Find where the given text appears and provide that cell's center as [X, Y] coordinate. 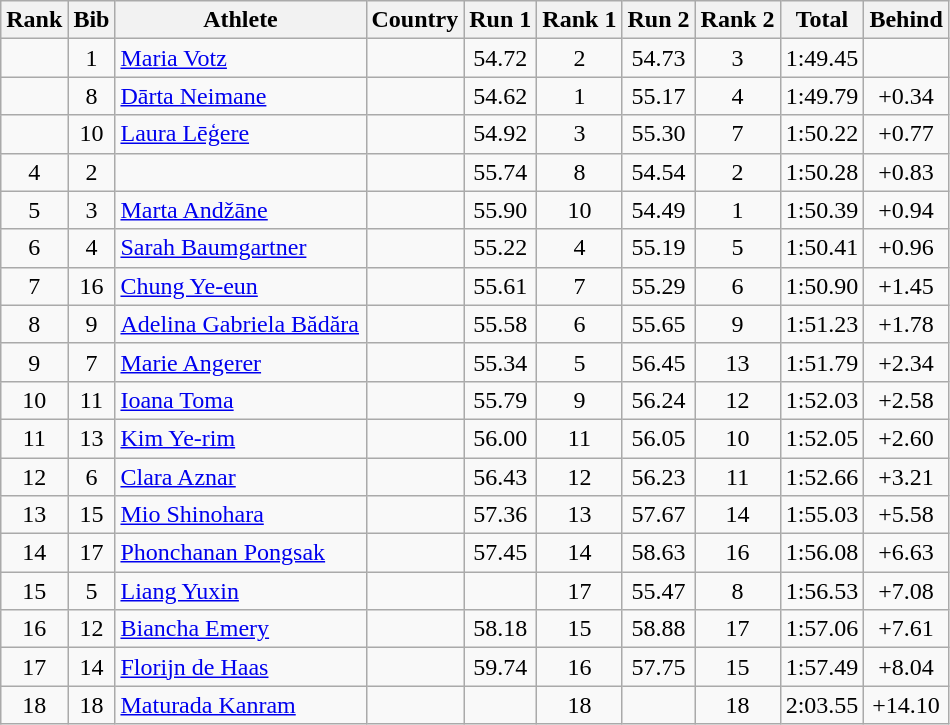
+2.60 [906, 438]
Adelina Gabriela Bădăra [240, 324]
55.34 [500, 362]
55.90 [500, 210]
+3.21 [906, 477]
2:03.55 [822, 705]
Behind [906, 20]
Marta Andžāne [240, 210]
Dārta Neimane [240, 96]
Bib [92, 20]
57.45 [500, 553]
Marie Angerer [240, 362]
57.75 [658, 667]
1:52.05 [822, 438]
Laura Lēģere [240, 134]
Maria Votz [240, 58]
1:52.66 [822, 477]
1:50.90 [822, 286]
+6.63 [906, 553]
56.23 [658, 477]
1:57.49 [822, 667]
Chung Ye-eun [240, 286]
1:51.79 [822, 362]
+0.83 [906, 172]
55.19 [658, 248]
Run 2 [658, 20]
1:50.22 [822, 134]
Ioana Toma [240, 400]
1:51.23 [822, 324]
55.74 [500, 172]
55.22 [500, 248]
+14.10 [906, 705]
54.73 [658, 58]
+2.34 [906, 362]
Florijn de Haas [240, 667]
Clara Aznar [240, 477]
Rank 2 [738, 20]
Sarah Baumgartner [240, 248]
Rank [34, 20]
55.17 [658, 96]
55.79 [500, 400]
57.67 [658, 515]
1:57.06 [822, 629]
55.65 [658, 324]
56.00 [500, 438]
+1.45 [906, 286]
+1.78 [906, 324]
+0.77 [906, 134]
Liang Yuxin [240, 591]
+8.04 [906, 667]
+0.96 [906, 248]
55.47 [658, 591]
+2.58 [906, 400]
Country [415, 20]
54.49 [658, 210]
1:50.39 [822, 210]
55.58 [500, 324]
1:50.28 [822, 172]
1:49.79 [822, 96]
1:50.41 [822, 248]
Total [822, 20]
56.24 [658, 400]
56.05 [658, 438]
54.62 [500, 96]
1:52.03 [822, 400]
Biancha Emery [240, 629]
58.18 [500, 629]
54.72 [500, 58]
59.74 [500, 667]
55.61 [500, 286]
Rank 1 [580, 20]
1:49.45 [822, 58]
+7.08 [906, 591]
1:56.53 [822, 591]
55.29 [658, 286]
+0.94 [906, 210]
55.30 [658, 134]
Kim Ye-rim [240, 438]
Run 1 [500, 20]
+0.34 [906, 96]
Maturada Kanram [240, 705]
1:55.03 [822, 515]
1:56.08 [822, 553]
+5.58 [906, 515]
+7.61 [906, 629]
58.88 [658, 629]
57.36 [500, 515]
58.63 [658, 553]
Mio Shinohara [240, 515]
56.45 [658, 362]
54.92 [500, 134]
Athlete [240, 20]
Phonchanan Pongsak [240, 553]
54.54 [658, 172]
56.43 [500, 477]
